Capture the cell that displays the provided text and extract its (x, y) central coordinate. 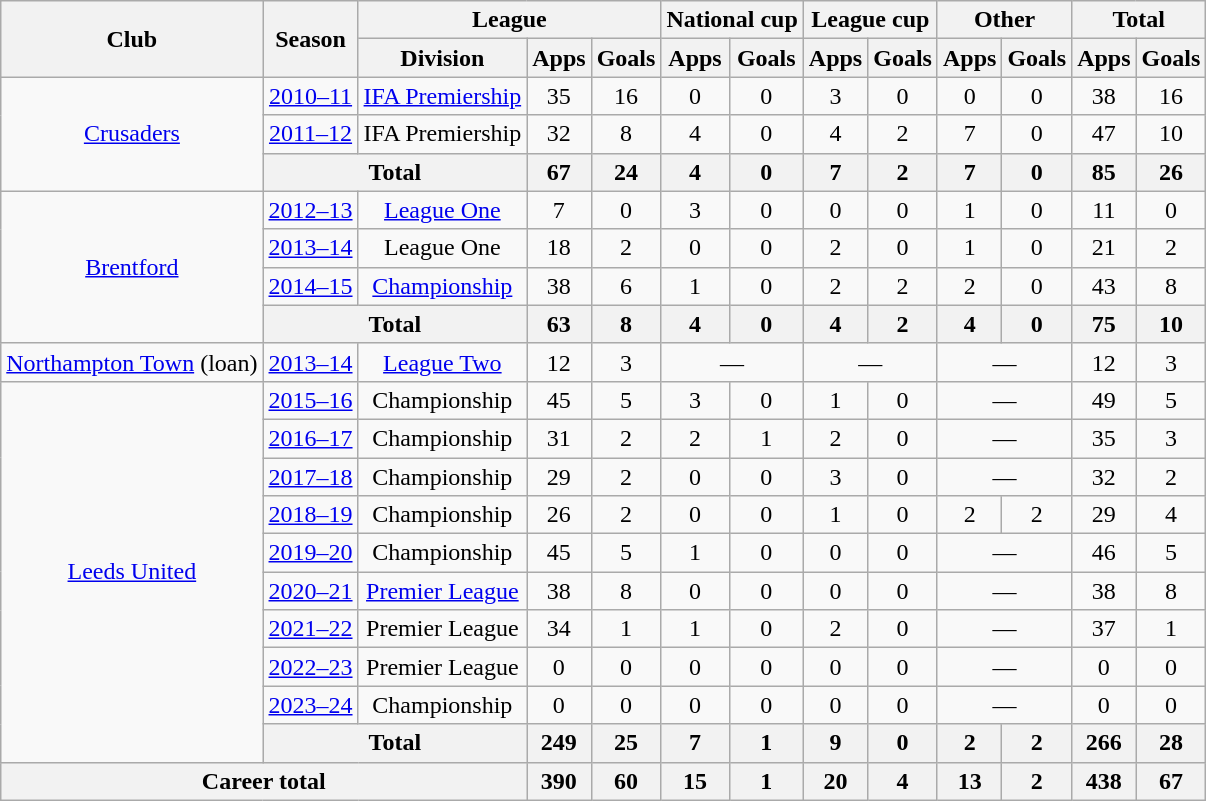
Club (132, 39)
2014–15 (310, 286)
63 (559, 324)
2021–22 (310, 629)
Crusaders (132, 134)
21 (1104, 248)
6 (626, 286)
Leeds United (132, 572)
Division (442, 58)
13 (969, 781)
2022–23 (310, 667)
2012–13 (310, 210)
2011–12 (310, 134)
National cup (732, 20)
Brentford (132, 267)
28 (1171, 743)
85 (1104, 172)
25 (626, 743)
249 (559, 743)
47 (1104, 134)
31 (559, 438)
20 (835, 781)
24 (626, 172)
390 (559, 781)
34 (559, 629)
15 (695, 781)
2016–17 (310, 438)
2017–18 (310, 477)
Career total (264, 781)
2018–19 (310, 515)
37 (1104, 629)
Season (310, 39)
2020–21 (310, 591)
46 (1104, 553)
Northampton Town (loan) (132, 362)
60 (626, 781)
Other (1004, 20)
75 (1104, 324)
43 (1104, 286)
2019–20 (310, 553)
2015–16 (310, 400)
438 (1104, 781)
9 (835, 743)
11 (1104, 210)
League (510, 20)
League cup (870, 20)
2010–11 (310, 96)
League Two (442, 362)
49 (1104, 400)
18 (559, 248)
2023–24 (310, 705)
266 (1104, 743)
